Return the [X, Y] coordinate for the center point of the cell that contains the specified text.  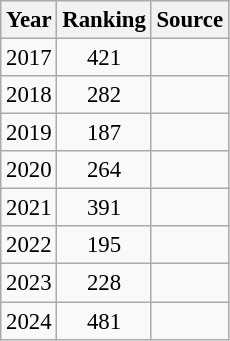
187 [104, 133]
282 [104, 95]
2017 [29, 58]
2019 [29, 133]
2023 [29, 283]
Ranking [104, 20]
264 [104, 170]
2020 [29, 170]
2018 [29, 95]
2024 [29, 321]
421 [104, 58]
Year [29, 20]
2021 [29, 208]
391 [104, 208]
228 [104, 283]
2022 [29, 245]
195 [104, 245]
Source [190, 20]
481 [104, 321]
